Identify which cell holds the provided text, then report its [x, y] central coordinate. 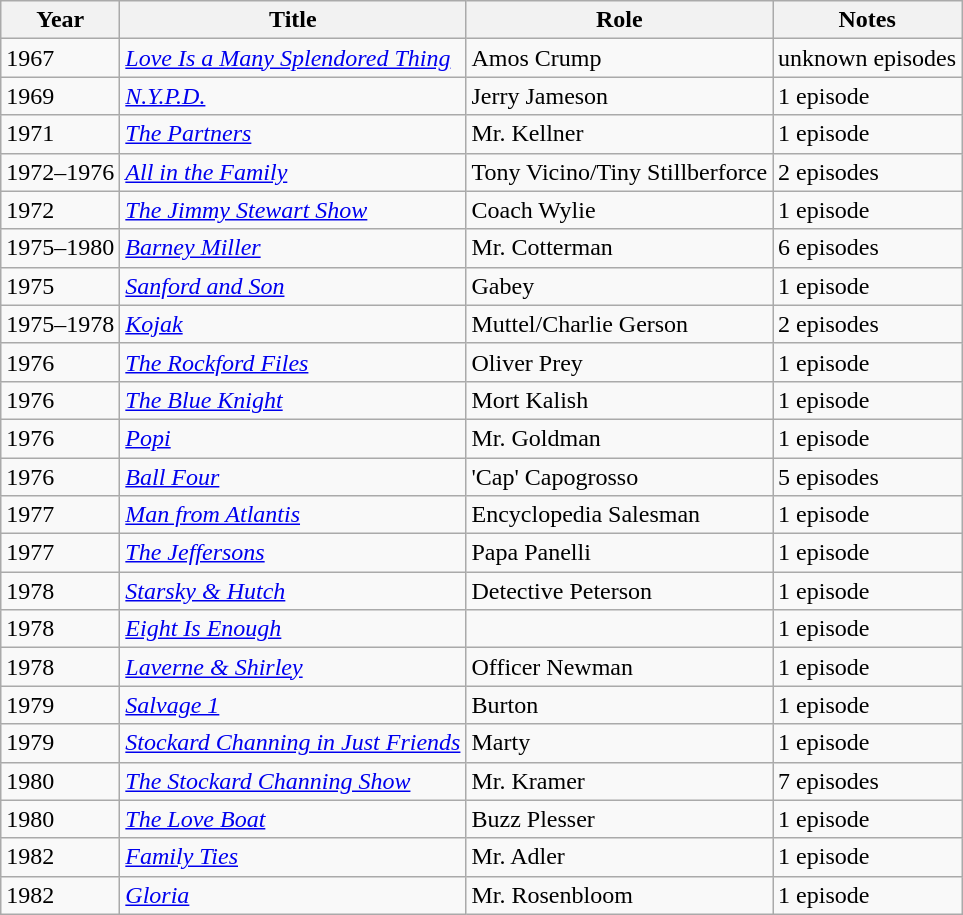
Burton [620, 705]
Detective Peterson [620, 591]
Mr. Cotterman [620, 248]
1967 [60, 58]
1972–1976 [60, 172]
Love Is a Many Splendored Thing [293, 58]
Papa Panelli [620, 553]
Coach Wylie [620, 210]
1971 [60, 134]
Amos Crump [620, 58]
5 episodes [868, 477]
Mort Kalish [620, 400]
Family Ties [293, 857]
Title [293, 20]
1975 [60, 286]
The Rockford Files [293, 362]
The Jeffersons [293, 553]
1975–1980 [60, 248]
Buzz Plesser [620, 819]
1975–1978 [60, 324]
Jerry Jameson [620, 96]
All in the Family [293, 172]
6 episodes [868, 248]
Marty [620, 743]
7 episodes [868, 781]
Role [620, 20]
Popi [293, 438]
Muttel/Charlie Gerson [620, 324]
Sanford and Son [293, 286]
Notes [868, 20]
Barney Miller [293, 248]
Encyclopedia Salesman [620, 515]
Mr. Rosenbloom [620, 895]
1972 [60, 210]
The Love Boat [293, 819]
1969 [60, 96]
Starsky & Hutch [293, 591]
Year [60, 20]
Stockard Channing in Just Friends [293, 743]
The Stockard Channing Show [293, 781]
The Partners [293, 134]
Mr. Adler [620, 857]
Oliver Prey [620, 362]
Mr. Goldman [620, 438]
Officer Newman [620, 667]
Ball Four [293, 477]
Eight Is Enough [293, 629]
Kojak [293, 324]
Gloria [293, 895]
Tony Vicino/Tiny Stillberforce [620, 172]
Mr. Kellner [620, 134]
N.Y.P.D. [293, 96]
Gabey [620, 286]
unknown episodes [868, 58]
Man from Atlantis [293, 515]
'Cap' Capogrosso [620, 477]
Laverne & Shirley [293, 667]
The Jimmy Stewart Show [293, 210]
The Blue Knight [293, 400]
Salvage 1 [293, 705]
Mr. Kramer [620, 781]
